Determine the (X, Y) coordinate at the center of the cell enclosing the given text.  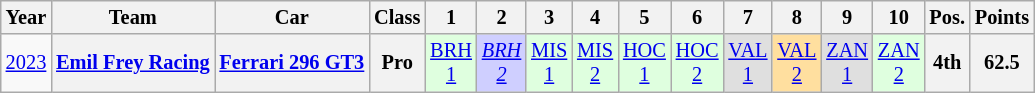
6 (698, 17)
2023 (26, 63)
Points (1002, 17)
1 (451, 17)
Emil Frey Racing (132, 63)
ZAN1 (847, 63)
VAL1 (748, 63)
5 (644, 17)
4th (948, 63)
BRH2 (502, 63)
2 (502, 17)
Ferrari 296 GT3 (292, 63)
Year (26, 17)
MIS1 (549, 63)
MIS2 (595, 63)
7 (748, 17)
3 (549, 17)
VAL2 (796, 63)
Pos. (948, 17)
Team (132, 17)
8 (796, 17)
62.5 (1002, 63)
HOC1 (644, 63)
ZAN2 (899, 63)
9 (847, 17)
Car (292, 17)
4 (595, 17)
Pro (397, 63)
Class (397, 17)
10 (899, 17)
HOC2 (698, 63)
BRH1 (451, 63)
